Locate the cell with the specified text and output its [X, Y] center coordinate. 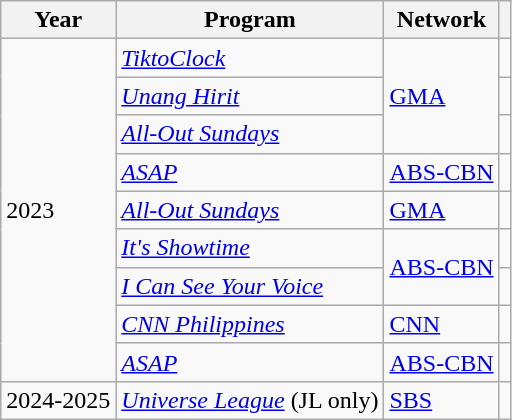
Program [250, 20]
Universe League (JL only) [250, 400]
Unang Hirit [250, 96]
Year [58, 20]
2024-2025 [58, 400]
I Can See Your Voice [250, 286]
2023 [58, 210]
TiktoClock [250, 58]
It's Showtime [250, 248]
CNN Philippines [250, 324]
CNN [442, 324]
SBS [442, 400]
Network [442, 20]
